Capture the cell that displays the provided text and extract its (X, Y) central coordinate. 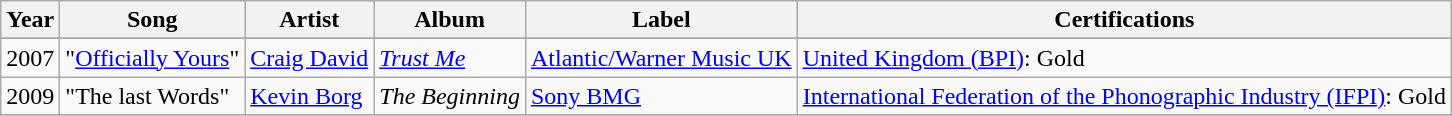
United Kingdom (BPI): Gold (1124, 58)
Label (661, 20)
Certifications (1124, 20)
The Beginning (450, 96)
Song (152, 20)
Kevin Borg (310, 96)
Craig David (310, 58)
Atlantic/Warner Music UK (661, 58)
Album (450, 20)
"Officially Yours" (152, 58)
Trust Me (450, 58)
"The last Words" (152, 96)
Artist (310, 20)
International Federation of the Phonographic Industry (IFPI): Gold (1124, 96)
Sony BMG (661, 96)
2009 (30, 96)
Year (30, 20)
2007 (30, 58)
